Find where the given text appears and provide that cell's center as [X, Y] coordinate. 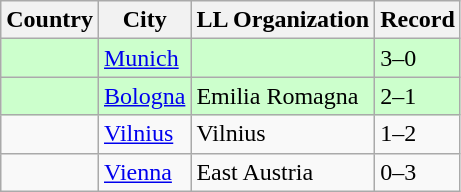
City [144, 20]
1–2 [418, 134]
3–0 [418, 58]
East Austria [283, 172]
Munich [144, 58]
Bologna [144, 96]
Record [418, 20]
LL Organization [283, 20]
Country [50, 20]
2–1 [418, 96]
Emilia Romagna [283, 96]
0–3 [418, 172]
Vienna [144, 172]
